Capture the cell that displays the provided text and extract its [x, y] central coordinate. 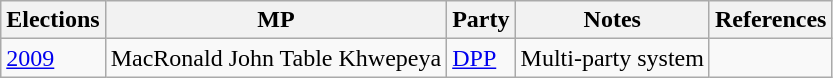
Party [481, 20]
Notes [612, 20]
Multi-party system [612, 58]
MacRonald John Table Khwepeya [276, 58]
References [770, 20]
MP [276, 20]
Elections [53, 20]
2009 [53, 58]
DPP [481, 58]
